Extract the [X, Y] coordinate from the center of the cell holding the provided text.  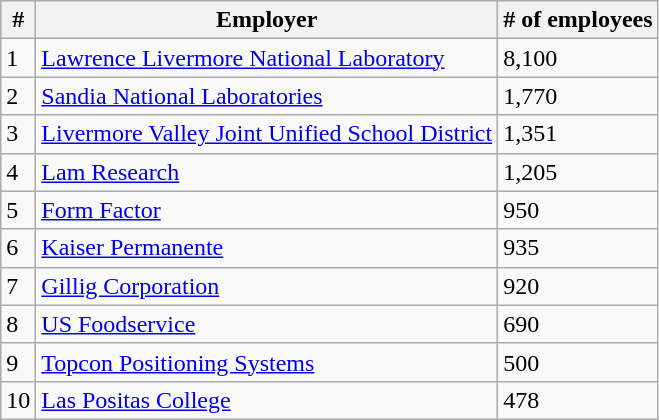
7 [18, 286]
Sandia National Laboratories [267, 96]
3 [18, 134]
Gillig Corporation [267, 286]
935 [578, 248]
690 [578, 324]
Las Positas College [267, 400]
1,205 [578, 172]
950 [578, 210]
1,351 [578, 134]
# [18, 20]
Lawrence Livermore National Laboratory [267, 58]
Lam Research [267, 172]
Employer [267, 20]
1,770 [578, 96]
Kaiser Permanente [267, 248]
478 [578, 400]
Livermore Valley Joint Unified School District [267, 134]
US Foodservice [267, 324]
6 [18, 248]
Topcon Positioning Systems [267, 362]
9 [18, 362]
8,100 [578, 58]
4 [18, 172]
500 [578, 362]
920 [578, 286]
# of employees [578, 20]
5 [18, 210]
8 [18, 324]
10 [18, 400]
2 [18, 96]
Form Factor [267, 210]
1 [18, 58]
